Scan for the cell matching the given text and deliver its [x, y] coordinate at center. 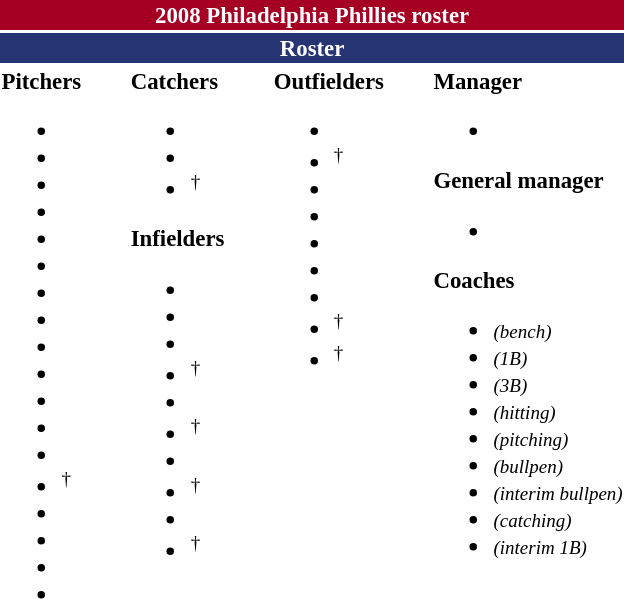
2008 Philadelphia Phillies roster [312, 15]
Roster [312, 48]
